Detect which cell encompasses the target text, then output its (x, y) center coordinate. 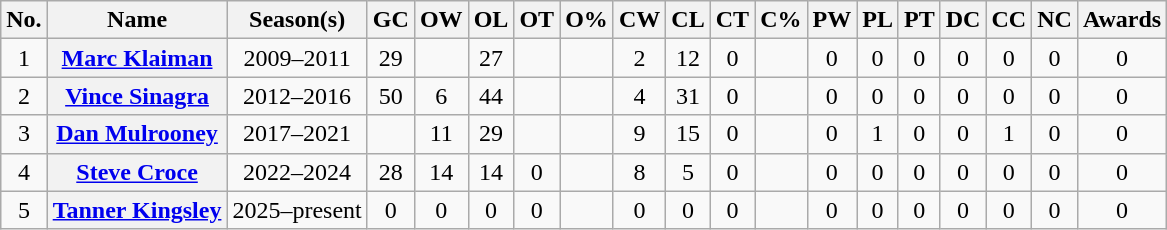
CL (688, 20)
11 (441, 134)
C% (781, 20)
Dan Mulrooney (137, 134)
31 (688, 96)
PW (832, 20)
12 (688, 58)
Season(s) (297, 20)
27 (491, 58)
50 (390, 96)
CT (732, 20)
Name (137, 20)
DC (963, 20)
PL (878, 20)
PT (919, 20)
44 (491, 96)
CW (639, 20)
Vince Sinagra (137, 96)
OW (441, 20)
CC (1009, 20)
NC (1055, 20)
Awards (1122, 20)
Marc Klaiman (137, 58)
8 (639, 172)
Steve Croce (137, 172)
6 (441, 96)
28 (390, 172)
OT (537, 20)
GC (390, 20)
2012–2016 (297, 96)
3 (24, 134)
2009–2011 (297, 58)
9 (639, 134)
2025–present (297, 210)
Tanner Kingsley (137, 210)
O% (587, 20)
2022–2024 (297, 172)
15 (688, 134)
No. (24, 20)
OL (491, 20)
2017–2021 (297, 134)
